Detect which cell encompasses the target text, then output its [x, y] center coordinate. 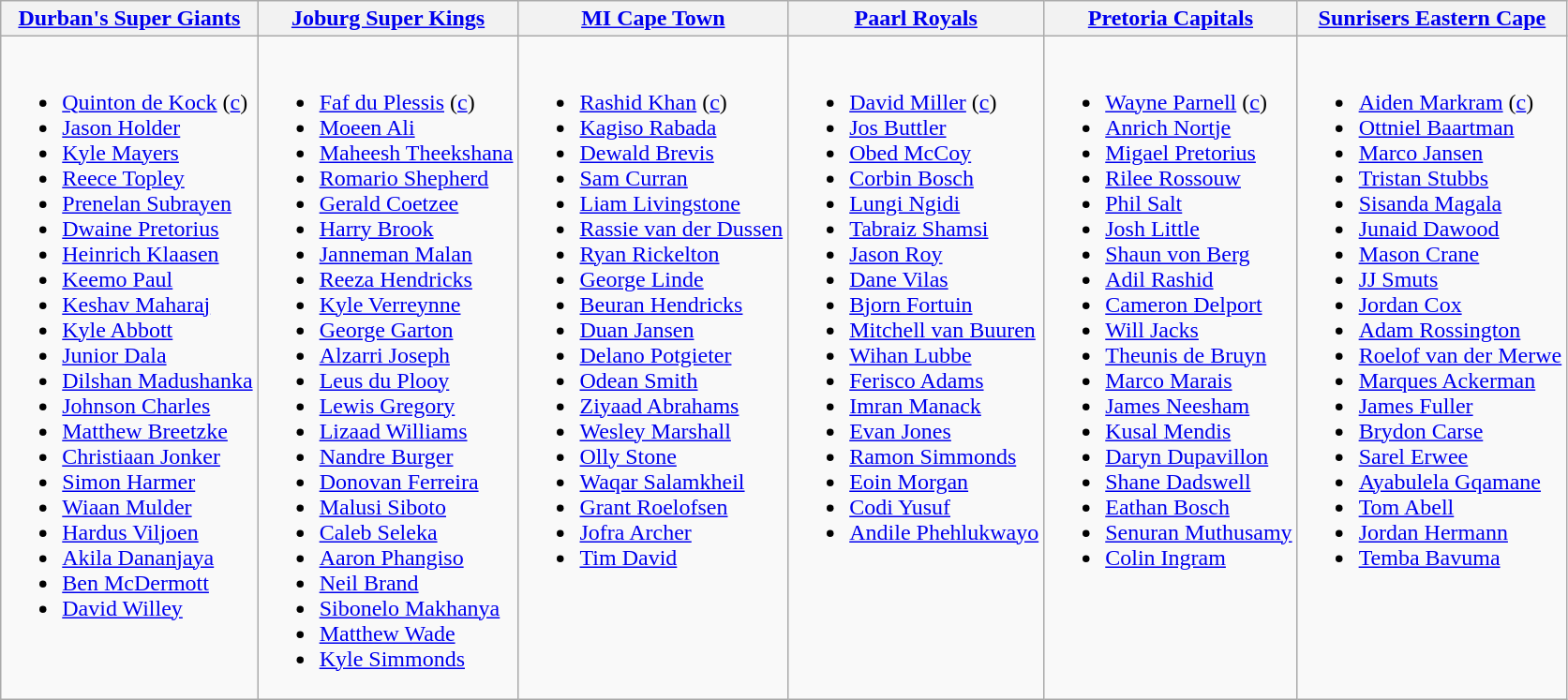
MI Cape Town [653, 19]
Joburg Super Kings [388, 19]
Durban's Super Giants [129, 19]
Pretoria Capitals [1171, 19]
Paarl Royals [917, 19]
Sunrisers Eastern Cape [1432, 19]
